Output the (X, Y) coordinate of the center of the cell containing the given text.  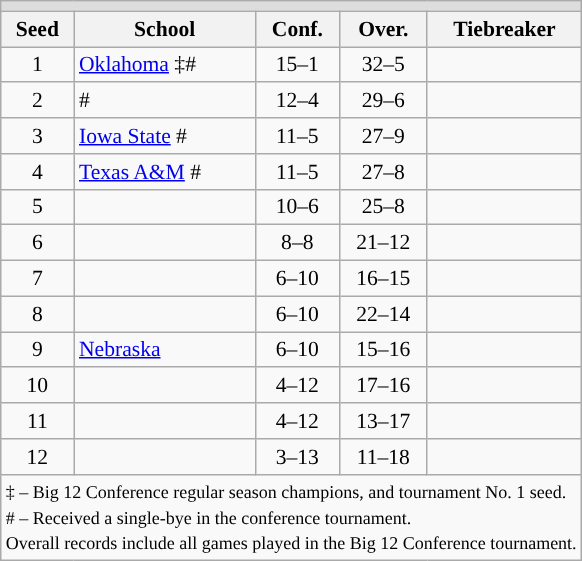
13–17 (383, 421)
Texas A&M # (164, 172)
4 (38, 172)
12–4 (297, 101)
21–12 (383, 243)
12 (38, 457)
# (164, 101)
3–13 (297, 457)
15–1 (297, 65)
17–16 (383, 386)
7 (38, 279)
6 (38, 243)
15–16 (383, 350)
3 (38, 136)
Nebraska (164, 350)
27–8 (383, 172)
25–8 (383, 207)
Seed (38, 29)
Iowa State # (164, 136)
29–6 (383, 101)
10–6 (297, 207)
2 (38, 101)
Conf. (297, 29)
Over. (383, 29)
Oklahoma ‡# (164, 65)
8 (38, 314)
11–18 (383, 457)
22–14 (383, 314)
5 (38, 207)
16–15 (383, 279)
11 (38, 421)
27–9 (383, 136)
1 (38, 65)
32–5 (383, 65)
8–8 (297, 243)
10 (38, 386)
Tiebreaker (504, 29)
9 (38, 350)
School (164, 29)
